Find where the given text appears and provide that cell's center as (x, y) coordinate. 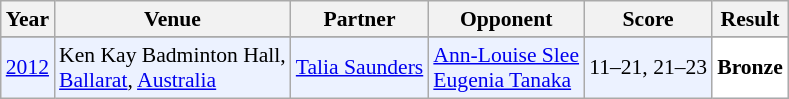
Year (28, 19)
Talia Saunders (360, 68)
Result (750, 19)
Partner (360, 19)
Ann-Louise Slee Eugenia Tanaka (506, 68)
Opponent (506, 19)
Score (648, 19)
Bronze (750, 68)
2012 (28, 68)
11–21, 21–23 (648, 68)
Ken Kay Badminton Hall,Ballarat, Australia (172, 68)
Venue (172, 19)
